Output the (x, y) coordinate of the center of the cell containing the given text.  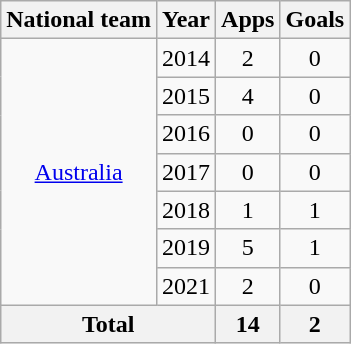
2018 (186, 210)
Goals (315, 20)
2019 (186, 248)
Year (186, 20)
2016 (186, 134)
2017 (186, 172)
14 (248, 324)
2014 (186, 58)
2021 (186, 286)
Australia (79, 172)
4 (248, 96)
Total (108, 324)
5 (248, 248)
2015 (186, 96)
Apps (248, 20)
National team (79, 20)
